For the text-containing cell, return its midpoint in (x, y) coordinate format. 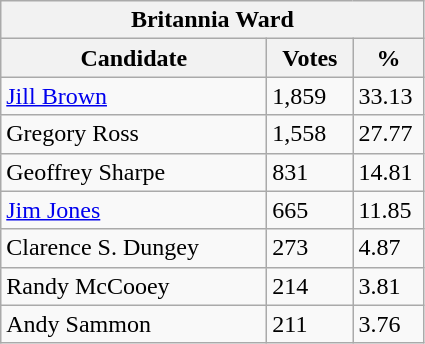
27.77 (388, 134)
214 (310, 286)
211 (310, 324)
Andy Sammon (134, 324)
Votes (310, 58)
1,859 (310, 96)
11.85 (388, 210)
Geoffrey Sharpe (134, 172)
Gregory Ross (134, 134)
665 (310, 210)
3.76 (388, 324)
4.87 (388, 248)
% (388, 58)
Britannia Ward (212, 20)
273 (310, 248)
33.13 (388, 96)
14.81 (388, 172)
Jill Brown (134, 96)
Jim Jones (134, 210)
Clarence S. Dungey (134, 248)
831 (310, 172)
Randy McCooey (134, 286)
3.81 (388, 286)
Candidate (134, 58)
1,558 (310, 134)
